Find where the given text appears and provide that cell's center as [x, y] coordinate. 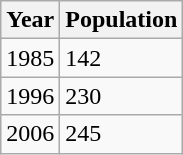
1985 [30, 58]
2006 [30, 134]
1996 [30, 96]
230 [122, 96]
142 [122, 58]
Year [30, 20]
245 [122, 134]
Population [122, 20]
